Determine the (X, Y) coordinate at the center of the cell enclosing the given text.  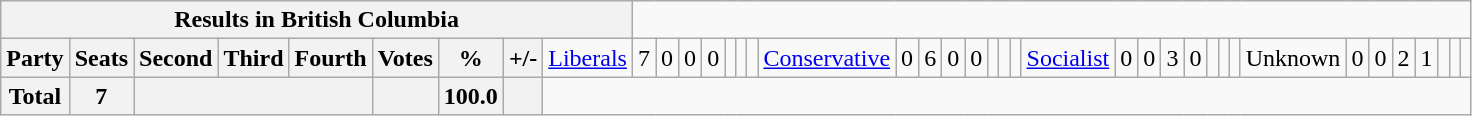
Unknown (1293, 58)
100.0 (470, 96)
Second (176, 58)
Votes (405, 58)
% (470, 58)
Total (35, 96)
Fourth (330, 58)
6 (930, 58)
Party (35, 58)
Conservative (827, 58)
Liberals (588, 58)
2 (1404, 58)
+/- (522, 58)
Third (254, 58)
1 (1426, 58)
Socialist (1068, 58)
Results in British Columbia (317, 20)
3 (1172, 58)
Seats (101, 58)
